Provide the [x, y] coordinate of the cell's center where the given text is located.  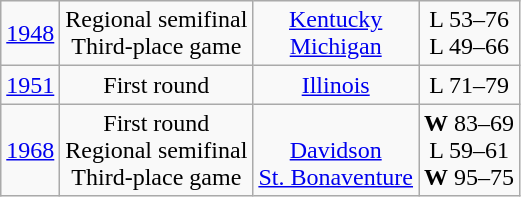
Illinois [336, 85]
Regional semifinalThird-place game [156, 34]
1948 [30, 34]
DavidsonSt. Bonaventure [336, 150]
First round [156, 85]
L 53–76L 49–66 [470, 34]
1968 [30, 150]
KentuckyMichigan [336, 34]
First roundRegional semifinalThird-place game [156, 150]
L 71–79 [470, 85]
1951 [30, 85]
W 83–69 L 59–61W 95–75 [470, 150]
